Scan for the cell matching the given text and deliver its (x, y) coordinate at center. 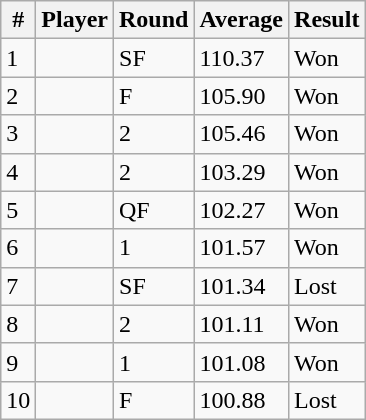
110.37 (242, 58)
101.57 (242, 248)
7 (18, 286)
3 (18, 134)
8 (18, 324)
9 (18, 362)
101.08 (242, 362)
Average (242, 20)
10 (18, 400)
105.90 (242, 96)
5 (18, 210)
102.27 (242, 210)
QF (154, 210)
Player (75, 20)
103.29 (242, 172)
101.11 (242, 324)
6 (18, 248)
Round (154, 20)
105.46 (242, 134)
Result (327, 20)
100.88 (242, 400)
# (18, 20)
101.34 (242, 286)
4 (18, 172)
